Detect which cell encompasses the target text, then output its (x, y) center coordinate. 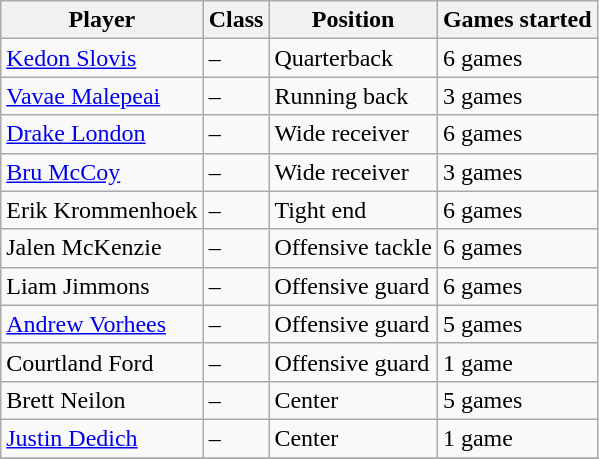
Kedon Slovis (102, 58)
Bru McCoy (102, 172)
Tight end (354, 210)
Quarterback (354, 58)
Justin Dedich (102, 438)
Position (354, 20)
Offensive tackle (354, 248)
Jalen McKenzie (102, 248)
Andrew Vorhees (102, 324)
Liam Jimmons (102, 286)
Erik Krommenhoek (102, 210)
Class (236, 20)
Courtland Ford (102, 362)
Brett Neilon (102, 400)
Games started (517, 20)
Vavae Malepeai (102, 96)
Drake London (102, 134)
Player (102, 20)
Running back (354, 96)
